Output the (X, Y) coordinate of the center of the cell containing the given text.  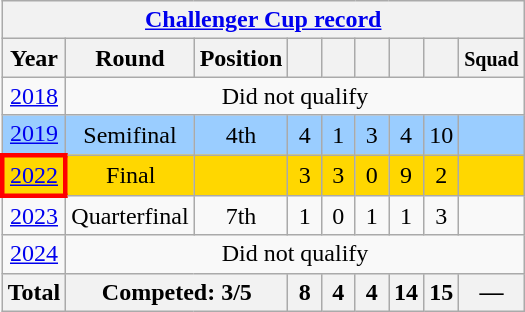
2019 (34, 135)
4th (241, 135)
Position (241, 58)
Squad (492, 58)
14 (406, 292)
9 (406, 174)
Final (130, 174)
Semifinal (130, 135)
Year (34, 58)
Challenger Cup record (263, 20)
2 (442, 174)
— (492, 292)
2023 (34, 216)
Competed: 3/5 (177, 292)
10 (442, 135)
2018 (34, 96)
2024 (34, 254)
7th (241, 216)
Quarterfinal (130, 216)
8 (305, 292)
2022 (34, 174)
15 (442, 292)
Total (34, 292)
Round (130, 58)
